Return [x, y] of the center of cell containing provided text 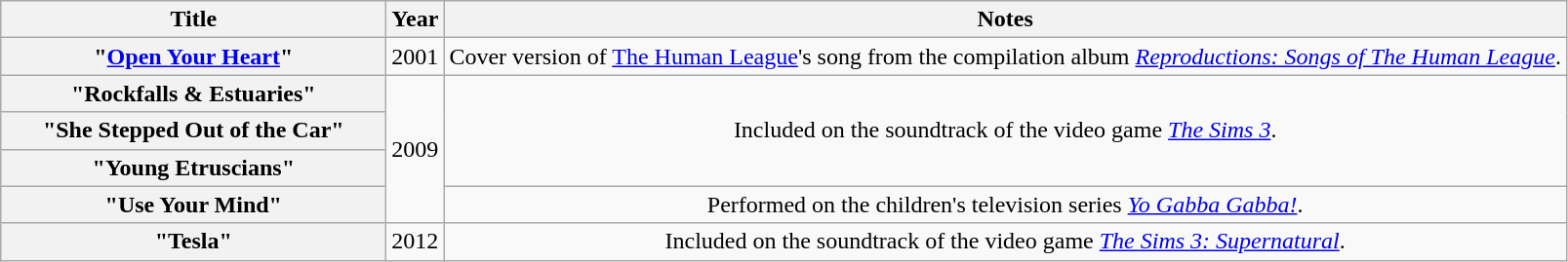
"Use Your Mind" [193, 205]
Title [193, 19]
"Rockfalls & Estuaries" [193, 94]
2012 [416, 242]
Included on the soundtrack of the video game The Sims 3. [1005, 131]
Notes [1005, 19]
2001 [416, 56]
"She Stepped Out of the Car" [193, 131]
Year [416, 19]
"Tesla" [193, 242]
2009 [416, 149]
Included on the soundtrack of the video game The Sims 3: Supernatural. [1005, 242]
Performed on the children's television series Yo Gabba Gabba!. [1005, 205]
"Open Your Heart" [193, 56]
Cover version of The Human League's song from the compilation album Reproductions: Songs of The Human League. [1005, 56]
"Young Etruscians" [193, 168]
